Determine the [X, Y] coordinate at the center of the cell enclosing the given text.  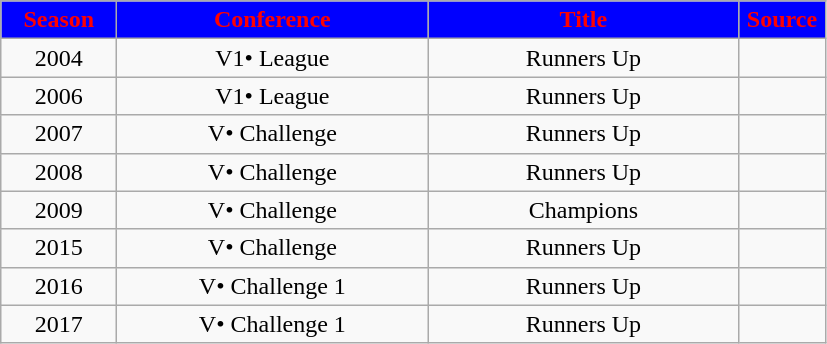
Title [584, 20]
Season [59, 20]
2016 [59, 286]
2009 [59, 210]
2008 [59, 172]
2007 [59, 134]
2017 [59, 324]
Conference [272, 20]
2015 [59, 248]
2004 [59, 58]
Source [782, 20]
Champions [584, 210]
2006 [59, 96]
